Capture the cell that displays the provided text and extract its [x, y] central coordinate. 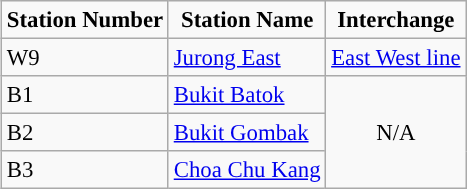
Bukit Batok [246, 95]
Choa Chu Kang [246, 170]
W9 [86, 58]
Station Number [86, 20]
Station Name [246, 20]
B3 [86, 170]
Jurong East [246, 58]
East West line [396, 58]
N/A [396, 132]
B2 [86, 133]
B1 [86, 95]
Interchange [396, 20]
Bukit Gombak [246, 133]
